Determine the [x, y] coordinate at the center of the cell enclosing the given text.  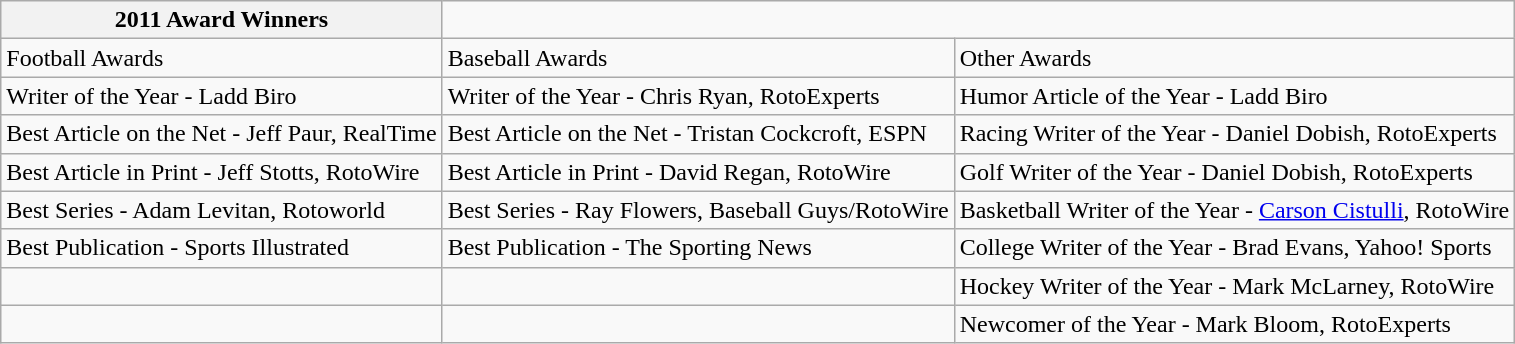
Racing Writer of the Year - Daniel Dobish, RotoExperts [1234, 134]
Humor Article of the Year - Ladd Biro [1234, 96]
Best Series - Ray Flowers, Baseball Guys/RotoWire [698, 210]
Baseball Awards [698, 58]
Football Awards [222, 58]
Best Article in Print - Jeff Stotts, RotoWire [222, 172]
Best Publication - Sports Illustrated [222, 248]
Basketball Writer of the Year - Carson Cistulli, RotoWire [1234, 210]
Best Article on the Net - Jeff Paur, RealTime [222, 134]
2011 Award Winners [222, 20]
College Writer of the Year - Brad Evans, Yahoo! Sports [1234, 248]
Best Article on the Net - Tristan Cockcroft, ESPN [698, 134]
Newcomer of the Year - Mark Bloom, RotoExperts [1234, 324]
Best Series - Adam Levitan, Rotoworld [222, 210]
Writer of the Year - Chris Ryan, RotoExperts [698, 96]
Other Awards [1234, 58]
Best Publication - The Sporting News [698, 248]
Best Article in Print - David Regan, RotoWire [698, 172]
Hockey Writer of the Year - Mark McLarney, RotoWire [1234, 286]
Golf Writer of the Year - Daniel Dobish, RotoExperts [1234, 172]
Writer of the Year - Ladd Biro [222, 96]
